Output the [X, Y] coordinate of the center of the cell containing the given text.  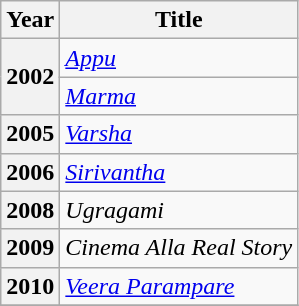
Cinema Alla Real Story [179, 248]
2002 [30, 77]
2009 [30, 248]
Title [179, 20]
Ugragami [179, 210]
2006 [30, 172]
2010 [30, 286]
Appu [179, 58]
Varsha [179, 134]
Marma [179, 96]
Veera Parampare [179, 286]
Sirivantha [179, 172]
2008 [30, 210]
Year [30, 20]
2005 [30, 134]
